Output the [x, y] coordinate of the center of the cell containing the given text.  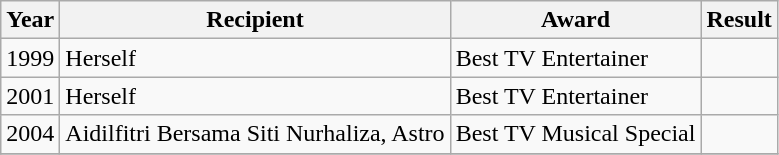
1999 [30, 58]
Aidilfitri Bersama Siti Nurhaliza, Astro [255, 134]
2001 [30, 96]
Result [739, 20]
Year [30, 20]
Recipient [255, 20]
2004 [30, 134]
Best TV Musical Special [576, 134]
Award [576, 20]
